Scan for the cell matching the given text and deliver its (x, y) coordinate at center. 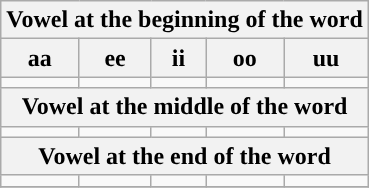
oo (245, 58)
Vowel at the middle of the word (185, 107)
ee (115, 58)
ii (178, 58)
aa (40, 58)
uu (326, 58)
Vowel at the end of the word (185, 156)
Vowel at the beginning of the word (185, 20)
